Return the [x, y] coordinate for the center point of the cell that contains the specified text.  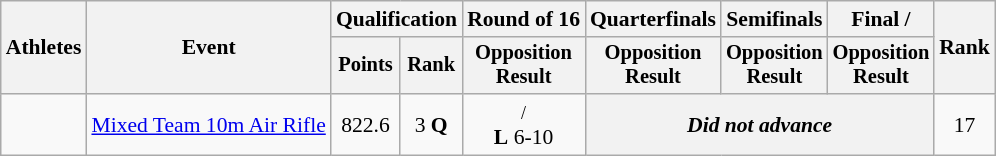
3 Q [431, 124]
Quarterfinals [653, 19]
Did not advance [760, 124]
Points [366, 66]
Event [208, 48]
/ L 6-10 [524, 124]
Final / [882, 19]
822.6 [366, 124]
Athletes [44, 48]
Round of 16 [524, 19]
Mixed Team 10m Air Rifle [208, 124]
Qualification [396, 19]
17 [964, 124]
Semifinals [774, 19]
